Find where the given text appears and provide that cell's center as [x, y] coordinate. 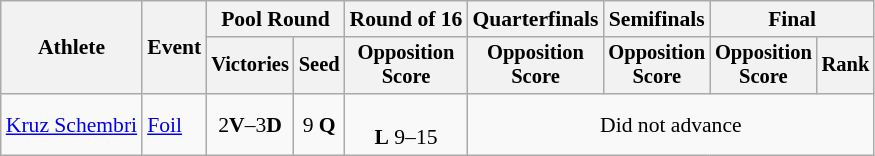
Victories [250, 66]
2V–3D [250, 124]
Did not advance [670, 124]
Semifinals [656, 19]
Round of 16 [406, 19]
Event [174, 48]
Rank [846, 66]
Quarterfinals [535, 19]
Seed [320, 66]
Final [792, 19]
L 9–15 [406, 124]
Pool Round [275, 19]
Athlete [72, 48]
Foil [174, 124]
9 Q [320, 124]
Kruz Schembri [72, 124]
